For the text-containing cell, return its midpoint in (x, y) coordinate format. 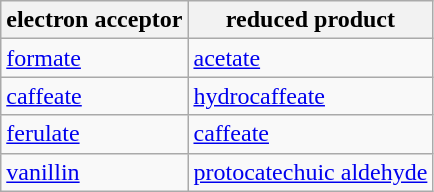
electron acceptor (94, 20)
hydrocaffeate (310, 96)
vanillin (94, 172)
acetate (310, 58)
protocatechuic aldehyde (310, 172)
ferulate (94, 134)
formate (94, 58)
reduced product (310, 20)
